Capture the cell that displays the provided text and extract its [x, y] central coordinate. 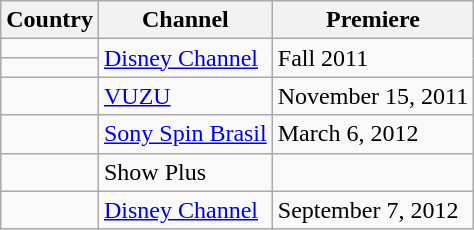
VUZU [185, 96]
November 15, 2011 [372, 96]
Show Plus [185, 172]
March 6, 2012 [372, 134]
Sony Spin Brasil [185, 134]
September 7, 2012 [372, 210]
Channel [185, 20]
Fall 2011 [372, 58]
Premiere [372, 20]
Country [50, 20]
